Provide the (X, Y) coordinate of the cell's center where the given text is located.  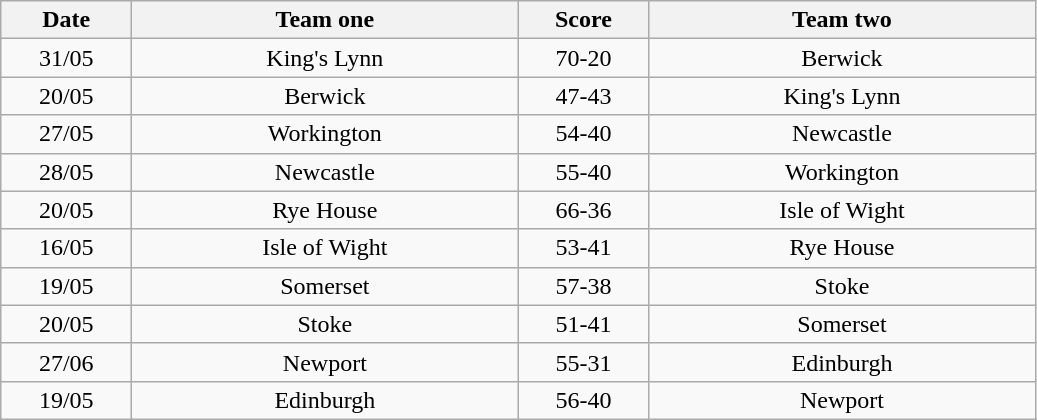
55-40 (584, 172)
51-41 (584, 324)
28/05 (66, 172)
Date (66, 20)
57-38 (584, 286)
Team two (842, 20)
27/05 (66, 134)
27/06 (66, 362)
Score (584, 20)
70-20 (584, 58)
Team one (325, 20)
55-31 (584, 362)
56-40 (584, 400)
16/05 (66, 248)
31/05 (66, 58)
54-40 (584, 134)
53-41 (584, 248)
47-43 (584, 96)
66-36 (584, 210)
